Detect which cell encompasses the target text, then output its [x, y] center coordinate. 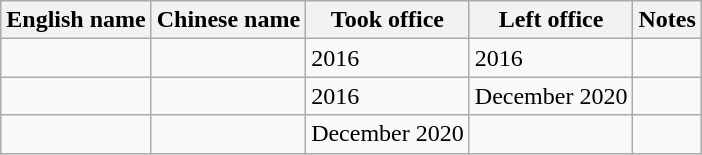
Left office [551, 20]
Notes [667, 20]
Chinese name [228, 20]
English name [76, 20]
Took office [388, 20]
